Pinpoint the cell where the given text exists, returning its [x, y] midpoint coordinate. 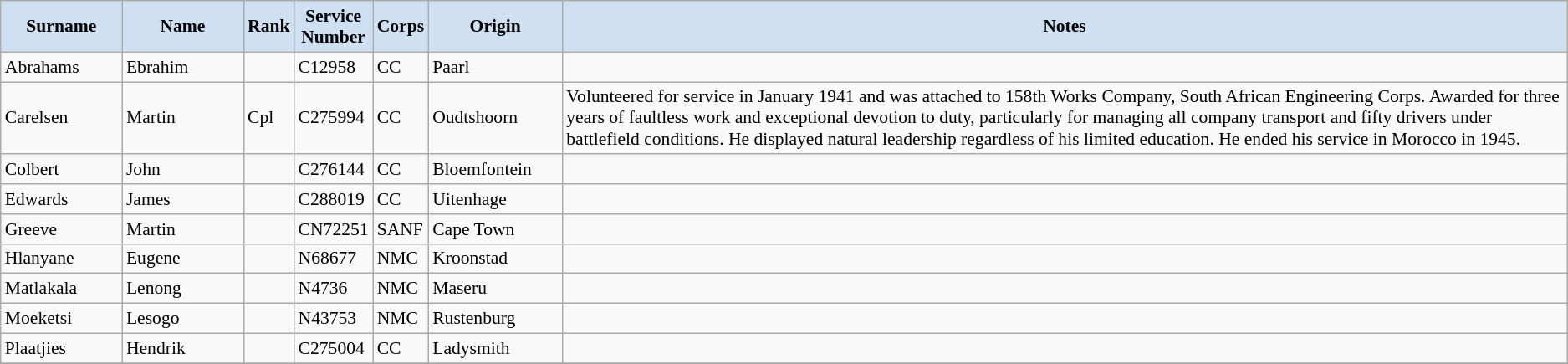
Oudtshoorn [495, 119]
Cpl [269, 119]
Notes [1064, 27]
Rustenburg [495, 319]
SANF [401, 229]
Kroonstad [495, 259]
Greeve [62, 229]
Paarl [495, 67]
Uitenhage [495, 199]
Maseru [495, 289]
Lesogo [182, 319]
Rank [269, 27]
N43753 [334, 319]
Ebrahim [182, 67]
James [182, 199]
Service Number [334, 27]
Edwards [62, 199]
Colbert [62, 170]
N68677 [334, 259]
C276144 [334, 170]
CN72251 [334, 229]
N4736 [334, 289]
C275994 [334, 119]
Ladysmith [495, 348]
Bloemfontein [495, 170]
Hlanyane [62, 259]
Lenong [182, 289]
Eugene [182, 259]
C275004 [334, 348]
Surname [62, 27]
C12958 [334, 67]
John [182, 170]
Moeketsi [62, 319]
Hendrik [182, 348]
Name [182, 27]
Matlakala [62, 289]
Origin [495, 27]
Abrahams [62, 67]
Carelsen [62, 119]
Plaatjies [62, 348]
Cape Town [495, 229]
Corps [401, 27]
C288019 [334, 199]
